For the text-containing cell, return its midpoint in [x, y] coordinate format. 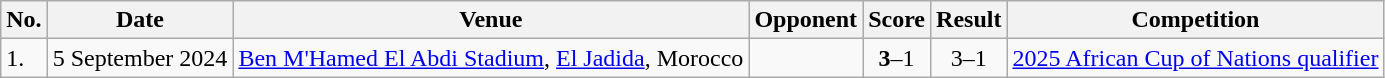
Result [969, 20]
2025 African Cup of Nations qualifier [1196, 58]
Competition [1196, 20]
Ben M'Hamed El Abdi Stadium, El Jadida, Morocco [491, 58]
Date [140, 20]
5 September 2024 [140, 58]
Venue [491, 20]
No. [24, 20]
1. [24, 58]
Opponent [806, 20]
Score [897, 20]
